Search for the cell housing the specified text and yield its [X, Y] center coordinate. 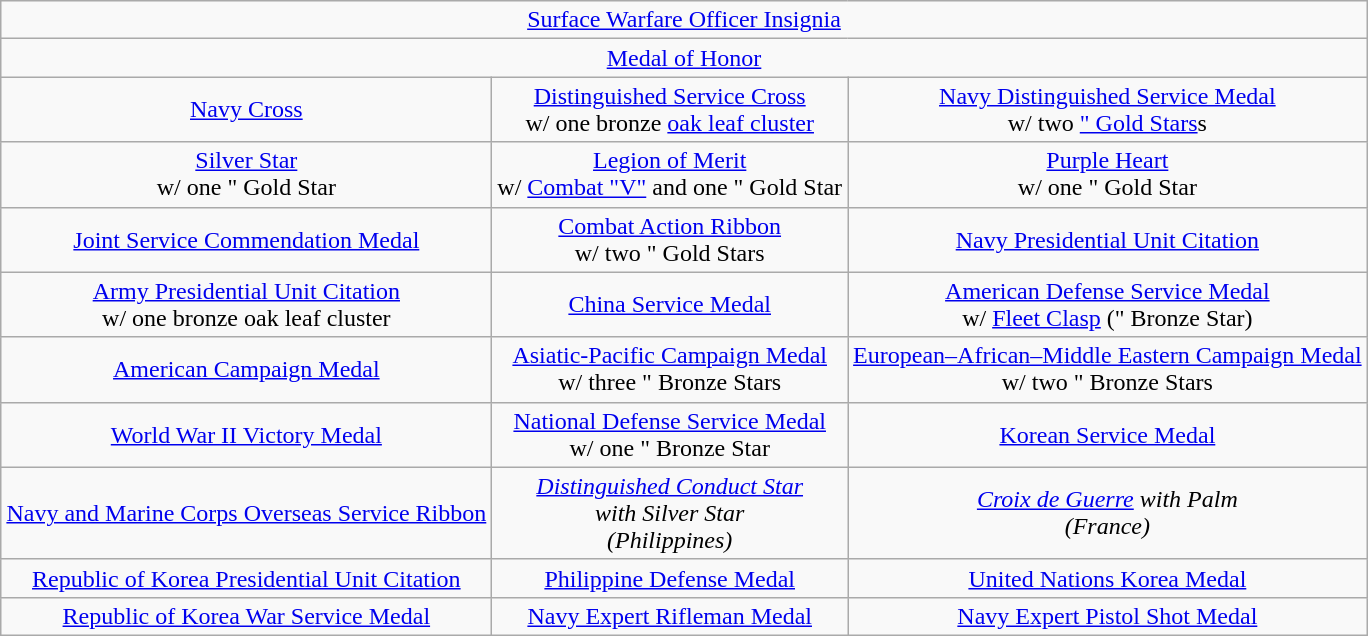
European–African–Middle Eastern Campaign Medalw/ two " Bronze Stars [1108, 370]
Army Presidential Unit Citationw/ one bronze oak leaf cluster [246, 304]
United Nations Korea Medal [1108, 578]
Navy Cross [246, 110]
Asiatic-Pacific Campaign Medalw/ three " Bronze Stars [670, 370]
Joint Service Commendation Medal [246, 240]
Combat Action Ribbonw/ two " Gold Stars [670, 240]
Distinguished Conduct Starwith Silver Star(Philippines) [670, 513]
Republic of Korea War Service Medal [246, 616]
Philippine Defense Medal [670, 578]
American Campaign Medal [246, 370]
Navy Expert Rifleman Medal [670, 616]
World War II Victory Medal [246, 434]
Republic of Korea Presidential Unit Citation [246, 578]
Croix de Guerre with Palm(France) [1108, 513]
Distinguished Service Crossw/ one bronze oak leaf cluster [670, 110]
National Defense Service Medalw/ one " Bronze Star [670, 434]
Medal of Honor [684, 58]
Surface Warfare Officer Insignia [684, 20]
Navy Distinguished Service Medalw/ two " Gold Starss [1108, 110]
Korean Service Medal [1108, 434]
Navy and Marine Corps Overseas Service Ribbon [246, 513]
American Defense Service Medalw/ Fleet Clasp (" Bronze Star) [1108, 304]
Legion of Meritw/ Combat "V" and one " Gold Star [670, 174]
Navy Expert Pistol Shot Medal [1108, 616]
Purple Heartw/ one " Gold Star [1108, 174]
Silver Starw/ one " Gold Star [246, 174]
Navy Presidential Unit Citation [1108, 240]
China Service Medal [670, 304]
